Search for the cell housing the specified text and yield its [x, y] center coordinate. 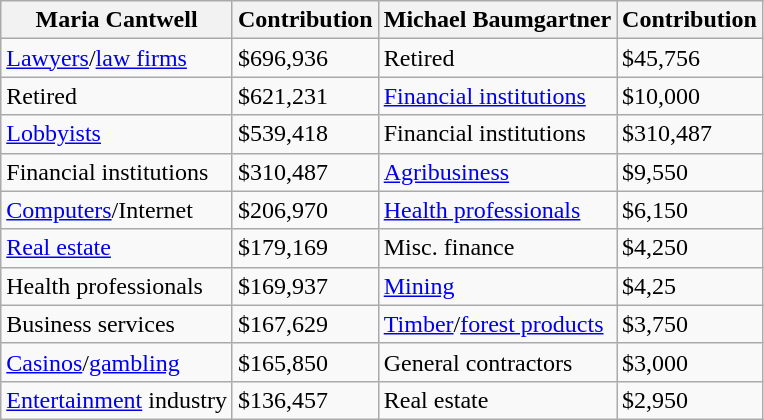
Business services [117, 324]
$4,250 [690, 248]
$9,550 [690, 172]
Maria Cantwell [117, 20]
$696,936 [305, 58]
$45,756 [690, 58]
Michael Baumgartner [497, 20]
$206,970 [305, 210]
$167,629 [305, 324]
$3,750 [690, 324]
$3,000 [690, 362]
$2,950 [690, 400]
Mining [497, 286]
$179,169 [305, 248]
$136,457 [305, 400]
Misc. finance [497, 248]
$4,25 [690, 286]
Lawyers/law firms [117, 58]
$165,850 [305, 362]
$6,150 [690, 210]
Casinos/gambling [117, 362]
$621,231 [305, 96]
Agribusiness [497, 172]
Lobbyists [117, 134]
$539,418 [305, 134]
$169,937 [305, 286]
Entertainment industry [117, 400]
General contractors [497, 362]
Computers/Internet [117, 210]
$10,000 [690, 96]
Timber/forest products [497, 324]
